Identify which cell holds the provided text, then report its (x, y) central coordinate. 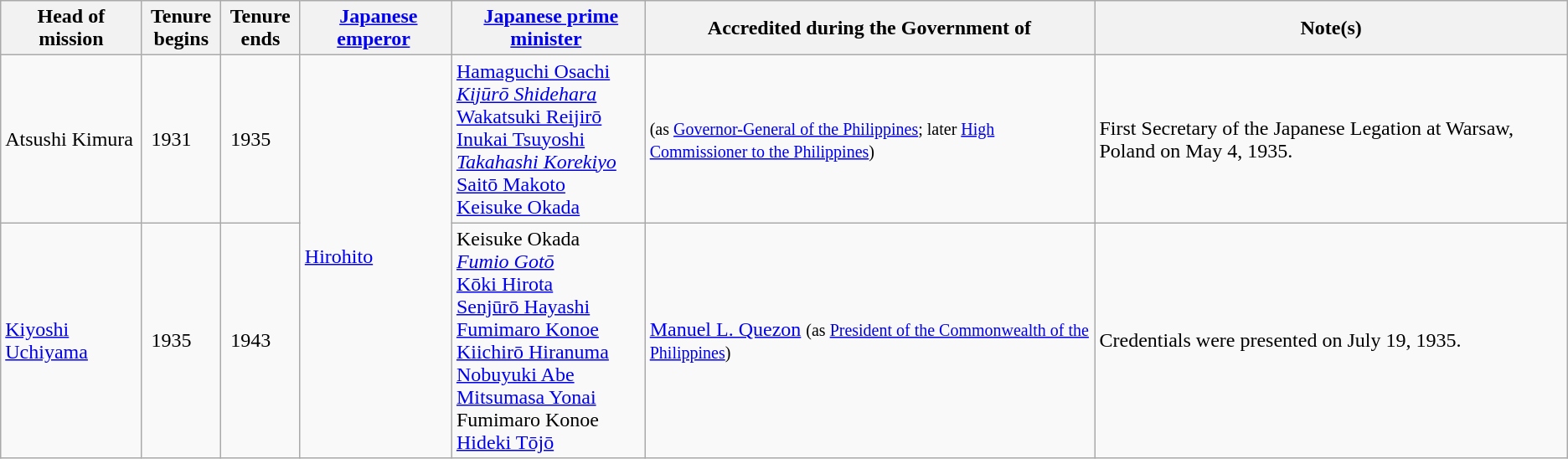
Atsushi Kimura (71, 139)
1943 (261, 340)
Hirohito (375, 256)
1931 (181, 139)
Credentials were presented on July 19, 1935. (1331, 340)
Kiyoshi Uchiyama (71, 340)
(as Governor-General of the Philippines; later High Commissioner to the Philippines) (869, 139)
Head of mission (71, 28)
Japanese emperor (375, 28)
Hamaguchi OsachiKijūrō ShideharaWakatsuki ReijirōInukai TsuyoshiTakahashi KorekiyoSaitō MakotoKeisuke Okada (548, 139)
Manuel L. Quezon (as President of the Commonwealth of the Philippines) (869, 340)
First Secretary of the Japanese Legation at Warsaw, Poland on May 4, 1935. (1331, 139)
Keisuke OkadaFumio GotōKōki HirotaSenjūrō HayashiFumimaro KonoeKiichirō HiranumaNobuyuki AbeMitsumasa YonaiFumimaro KonoeHideki Tōjō (548, 340)
Accredited during the Government of (869, 28)
Tenure begins (181, 28)
Note(s) (1331, 28)
Japanese prime minister (548, 28)
Tenure ends (261, 28)
